Return the [x, y] coordinate for the center point of the cell that contains the specified text.  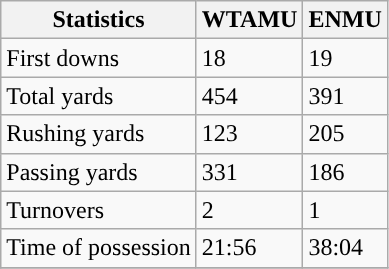
391 [345, 96]
Rushing yards [99, 134]
Total yards [99, 96]
205 [345, 134]
ENMU [345, 20]
Turnovers [99, 210]
331 [250, 172]
Passing yards [99, 172]
1 [345, 210]
WTAMU [250, 20]
19 [345, 58]
Statistics [99, 20]
186 [345, 172]
First downs [99, 58]
21:56 [250, 248]
123 [250, 134]
2 [250, 210]
Time of possession [99, 248]
18 [250, 58]
454 [250, 96]
38:04 [345, 248]
